Return the (X, Y) coordinate for the center point of the cell that contains the specified text.  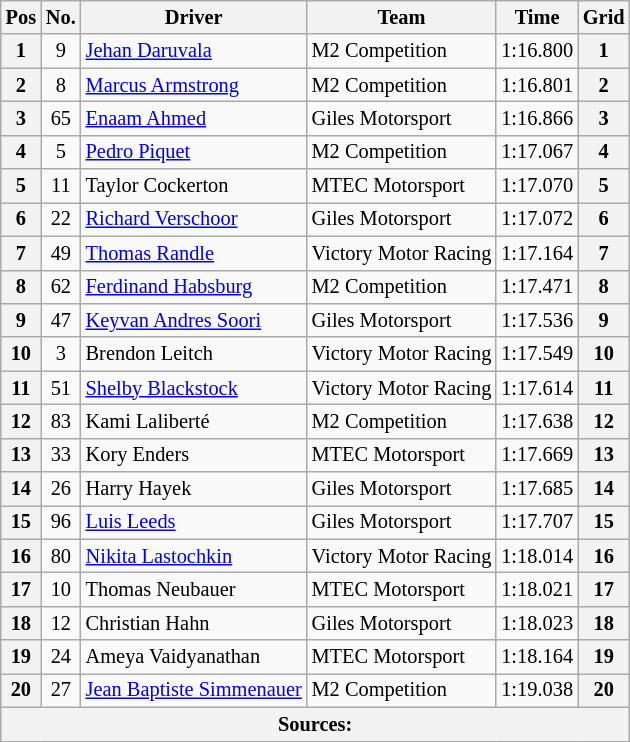
Shelby Blackstock (194, 388)
1:18.014 (537, 556)
Keyvan Andres Soori (194, 320)
1:17.638 (537, 421)
22 (61, 219)
1:16.801 (537, 85)
Ameya Vaidyanathan (194, 657)
27 (61, 690)
1:18.164 (537, 657)
Grid (604, 17)
Pos (21, 17)
Nikita Lastochkin (194, 556)
96 (61, 522)
1:17.549 (537, 354)
Kory Enders (194, 455)
1:17.067 (537, 152)
Thomas Neubauer (194, 589)
49 (61, 253)
1:17.070 (537, 186)
Jean Baptiste Simmenauer (194, 690)
1:17.614 (537, 388)
80 (61, 556)
Enaam Ahmed (194, 118)
83 (61, 421)
26 (61, 489)
Taylor Cockerton (194, 186)
Christian Hahn (194, 623)
1:18.023 (537, 623)
Jehan Daruvala (194, 51)
1:17.471 (537, 287)
Driver (194, 17)
51 (61, 388)
33 (61, 455)
Ferdinand Habsburg (194, 287)
Pedro Piquet (194, 152)
Brendon Leitch (194, 354)
1:17.536 (537, 320)
65 (61, 118)
Marcus Armstrong (194, 85)
1:17.164 (537, 253)
Team (402, 17)
1:17.669 (537, 455)
24 (61, 657)
1:19.038 (537, 690)
1:16.800 (537, 51)
Richard Verschoor (194, 219)
Kami Laliberté (194, 421)
47 (61, 320)
1:17.685 (537, 489)
No. (61, 17)
1:17.707 (537, 522)
Luis Leeds (194, 522)
1:17.072 (537, 219)
Time (537, 17)
Sources: (316, 724)
Harry Hayek (194, 489)
62 (61, 287)
1:18.021 (537, 589)
Thomas Randle (194, 253)
1:16.866 (537, 118)
